Extract the (X, Y) coordinate from the center of the cell holding the provided text.  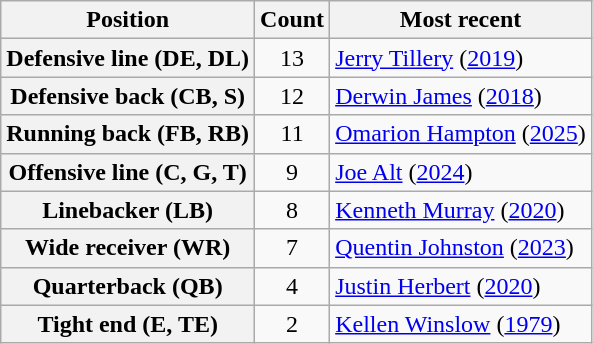
Most recent (461, 20)
Quarterback (QB) (128, 286)
12 (292, 96)
Kellen Winslow (1979) (461, 324)
Count (292, 20)
Offensive line (C, G, T) (128, 172)
Linebacker (LB) (128, 210)
Kenneth Murray (2020) (461, 210)
Quentin Johnston (2023) (461, 248)
7 (292, 248)
Position (128, 20)
Tight end (E, TE) (128, 324)
2 (292, 324)
Defensive line (DE, DL) (128, 58)
Joe Alt (2024) (461, 172)
Defensive back (CB, S) (128, 96)
9 (292, 172)
Wide receiver (WR) (128, 248)
8 (292, 210)
13 (292, 58)
Running back (FB, RB) (128, 134)
Derwin James (2018) (461, 96)
Jerry Tillery (2019) (461, 58)
Omarion Hampton (2025) (461, 134)
11 (292, 134)
Justin Herbert (2020) (461, 286)
4 (292, 286)
